Detect which cell encompasses the target text, then output its [x, y] center coordinate. 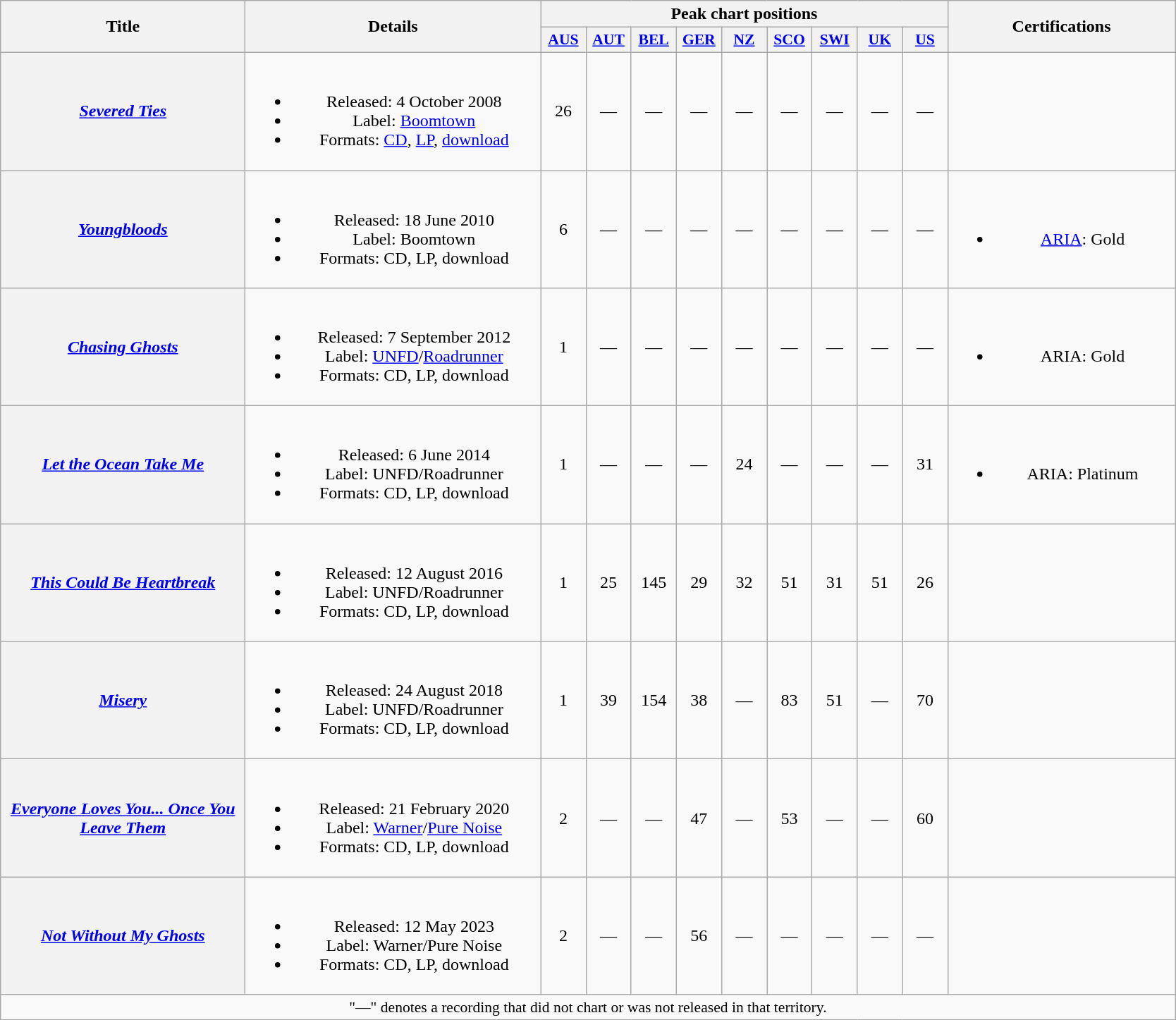
SWI [835, 40]
This Could Be Heartbreak [123, 582]
Let the Ocean Take Me [123, 465]
AUS [563, 40]
GER [699, 40]
"—" denotes a recording that did not chart or was not released in that territory. [588, 1007]
29 [699, 582]
Misery [123, 701]
Youngbloods [123, 230]
70 [925, 701]
56 [699, 936]
Everyone Loves You... Once You Leave Them [123, 818]
47 [699, 818]
60 [925, 818]
Chasing Ghosts [123, 347]
Details [393, 27]
Released: 21 February 2020Label: Warner/Pure NoiseFormats: CD, LP, download [393, 818]
Released: 4 October 2008Label: BoomtownFormats: CD, LP, download [393, 111]
Released: 18 June 2010Label: BoomtownFormats: CD, LP, download [393, 230]
US [925, 40]
154 [654, 701]
32 [744, 582]
Released: 12 August 2016Label: UNFD/RoadrunnerFormats: CD, LP, download [393, 582]
BEL [654, 40]
Not Without My Ghosts [123, 936]
Released: 6 June 2014Label: UNFD/RoadrunnerFormats: CD, LP, download [393, 465]
6 [563, 230]
39 [608, 701]
38 [699, 701]
24 [744, 465]
AUT [608, 40]
Released: 12 May 2023Label: Warner/Pure NoiseFormats: CD, LP, download [393, 936]
Severed Ties [123, 111]
SCO [790, 40]
83 [790, 701]
ARIA: Platinum [1062, 465]
Peak chart positions [745, 14]
145 [654, 582]
NZ [744, 40]
UK [880, 40]
53 [790, 818]
Certifications [1062, 27]
Title [123, 27]
25 [608, 582]
Released: 7 September 2012Label: UNFD/RoadrunnerFormats: CD, LP, download [393, 347]
Released: 24 August 2018Label: UNFD/RoadrunnerFormats: CD, LP, download [393, 701]
